Detect which cell encompasses the target text, then output its [X, Y] center coordinate. 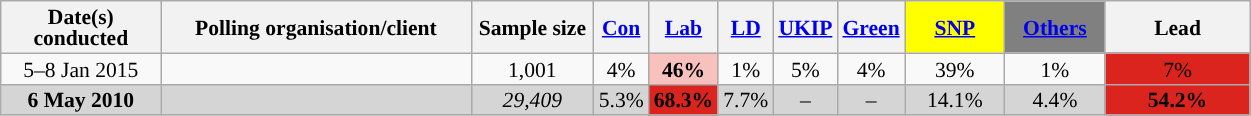
46% [684, 68]
Green [870, 27]
LD [746, 27]
39% [955, 68]
Polling organisation/client [316, 27]
Lab [684, 27]
1,001 [532, 68]
6 May 2010 [81, 100]
54.2% [1178, 100]
5.3% [622, 100]
Con [622, 27]
68.3% [684, 100]
Sample size [532, 27]
5% [805, 68]
Date(s)conducted [81, 27]
7.7% [746, 100]
SNP [955, 27]
UKIP [805, 27]
14.1% [955, 100]
29,409 [532, 100]
4.4% [1055, 100]
7% [1178, 68]
Others [1055, 27]
Lead [1178, 27]
5–8 Jan 2015 [81, 68]
